Capture the cell that displays the provided text and extract its [X, Y] central coordinate. 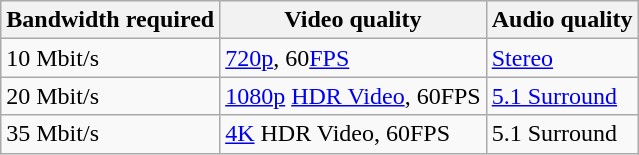
Audio quality [562, 20]
1080p HDR Video, 60FPS [354, 96]
35 Mbit/s [110, 134]
720p, 60FPS [354, 58]
Video quality [354, 20]
20 Mbit/s [110, 96]
10 Mbit/s [110, 58]
4K HDR Video, 60FPS [354, 134]
Bandwidth required [110, 20]
Stereo [562, 58]
